For the text-containing cell, return its midpoint in (X, Y) coordinate format. 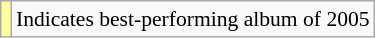
Indicates best-performing album of 2005 (193, 19)
